Capture the cell that displays the provided text and extract its [x, y] central coordinate. 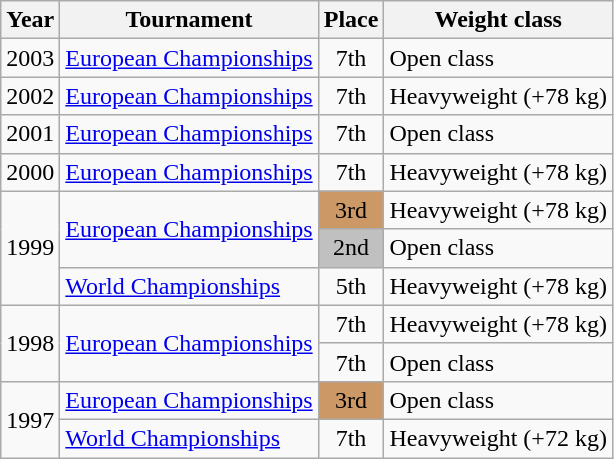
2001 [30, 134]
Weight class [498, 20]
2002 [30, 96]
Tournament [189, 20]
Year [30, 20]
2000 [30, 172]
Place [351, 20]
1998 [30, 343]
Heavyweight (+72 kg) [498, 438]
5th [351, 286]
1999 [30, 248]
2003 [30, 58]
1997 [30, 419]
2nd [351, 248]
